Capture the cell that displays the provided text and extract its (X, Y) central coordinate. 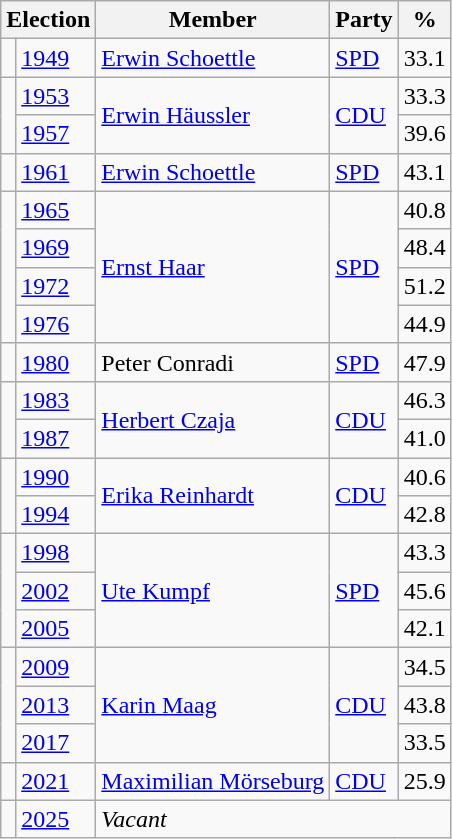
34.5 (424, 667)
33.1 (424, 58)
1998 (56, 553)
1994 (56, 515)
33.3 (424, 96)
1953 (56, 96)
25.9 (424, 781)
Herbert Czaja (213, 419)
2021 (56, 781)
Member (213, 20)
2017 (56, 743)
48.4 (424, 248)
Karin Maag (213, 705)
Vacant (274, 819)
% (424, 20)
Erwin Häussler (213, 115)
2005 (56, 629)
1969 (56, 248)
44.9 (424, 324)
47.9 (424, 362)
2025 (56, 819)
51.2 (424, 286)
2013 (56, 705)
Election (48, 20)
42.1 (424, 629)
Erika Reinhardt (213, 496)
1983 (56, 400)
45.6 (424, 591)
1961 (56, 172)
40.8 (424, 210)
2002 (56, 591)
Party (364, 20)
Peter Conradi (213, 362)
1990 (56, 477)
46.3 (424, 400)
Ernst Haar (213, 267)
1976 (56, 324)
41.0 (424, 438)
43.8 (424, 705)
Maximilian Mörseburg (213, 781)
1987 (56, 438)
1965 (56, 210)
Ute Kumpf (213, 591)
1972 (56, 286)
42.8 (424, 515)
2009 (56, 667)
1980 (56, 362)
43.3 (424, 553)
39.6 (424, 134)
1949 (56, 58)
33.5 (424, 743)
43.1 (424, 172)
1957 (56, 134)
40.6 (424, 477)
